Provide the [X, Y] coordinate of the cell's center where the given text is located.  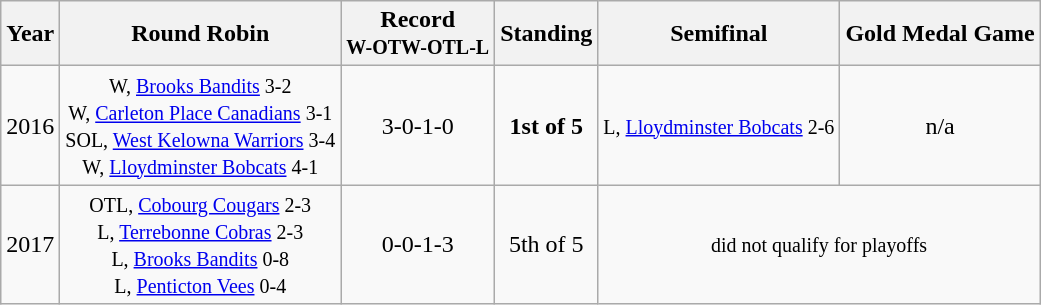
RecordW-OTW-OTL-L [418, 34]
Year [30, 34]
n/a [940, 126]
2017 [30, 244]
1st of 5 [546, 126]
OTL, Cobourg Cougars 2-3L, Terrebonne Cobras 2-3L, Brooks Bandits 0-8L, Penticton Vees 0-4 [200, 244]
Standing [546, 34]
W, Brooks Bandits 3-2W, Carleton Place Canadians 3-1SOL, West Kelowna Warriors 3-4W, Lloydminster Bobcats 4-1 [200, 126]
Semifinal [719, 34]
Round Robin [200, 34]
2016 [30, 126]
0-0-1-3 [418, 244]
5th of 5 [546, 244]
Gold Medal Game [940, 34]
did not qualify for playoffs [819, 244]
3-0-1-0 [418, 126]
L, Lloydminster Bobcats 2-6 [719, 126]
